From the cell containing the given text, extract its center point as [x, y] coordinate. 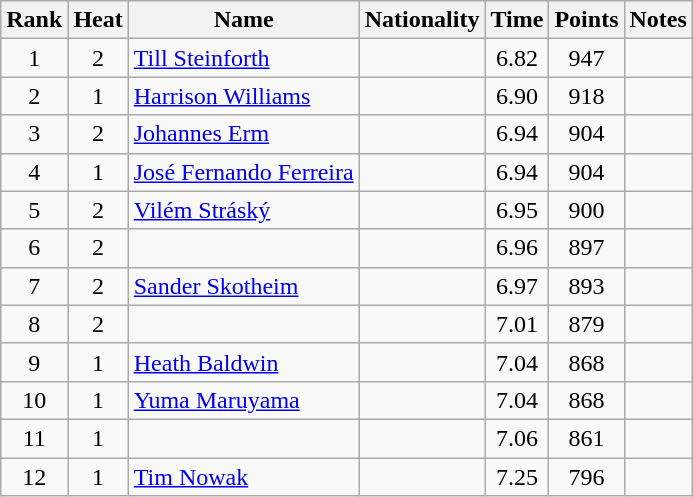
900 [586, 210]
12 [34, 477]
10 [34, 400]
893 [586, 286]
José Fernando Ferreira [244, 172]
6.90 [517, 96]
Yuma Maruyama [244, 400]
Harrison Williams [244, 96]
Heath Baldwin [244, 362]
8 [34, 324]
918 [586, 96]
5 [34, 210]
Points [586, 20]
Till Steinforth [244, 58]
Notes [658, 20]
3 [34, 134]
Name [244, 20]
9 [34, 362]
Heat [98, 20]
4 [34, 172]
879 [586, 324]
6.95 [517, 210]
947 [586, 58]
Tim Nowak [244, 477]
7 [34, 286]
6.96 [517, 248]
11 [34, 438]
Nationality [422, 20]
Time [517, 20]
Sander Skotheim [244, 286]
Rank [34, 20]
7.01 [517, 324]
6.82 [517, 58]
7.06 [517, 438]
6.97 [517, 286]
7.25 [517, 477]
6 [34, 248]
Johannes Erm [244, 134]
897 [586, 248]
796 [586, 477]
Vilém Stráský [244, 210]
861 [586, 438]
